Pinpoint the cell where the given text exists, returning its (x, y) midpoint coordinate. 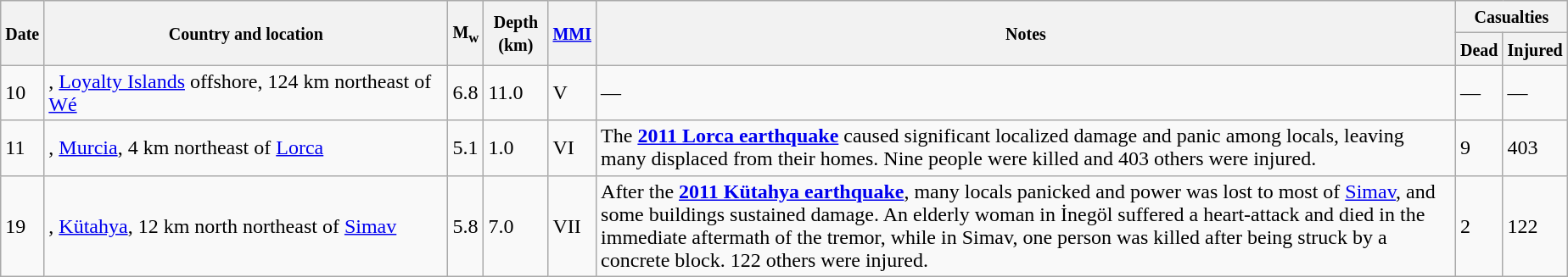
MMI (572, 33)
2 (1479, 225)
, Kütahya, 12 km north northeast of Simav (246, 225)
Date (22, 33)
1.0 (516, 147)
19 (22, 225)
9 (1479, 147)
122 (1535, 225)
10 (22, 93)
Mw (466, 33)
V (572, 93)
Injured (1535, 49)
11.0 (516, 93)
Dead (1479, 49)
Depth (km) (516, 33)
VI (572, 147)
Country and location (246, 33)
7.0 (516, 225)
VII (572, 225)
11 (22, 147)
6.8 (466, 93)
403 (1535, 147)
, Loyalty Islands offshore, 124 km northeast of Wé (246, 93)
, Murcia, 4 km northeast of Lorca (246, 147)
5.1 (466, 147)
Notes (1027, 33)
5.8 (466, 225)
Casualties (1511, 17)
